Determine the [X, Y] coordinate at the center of the cell enclosing the given text.  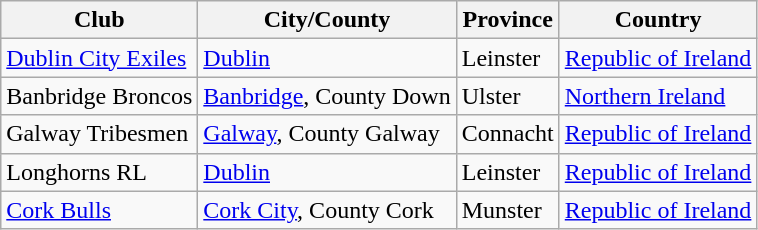
City/County [327, 20]
Country [658, 20]
Banbridge, County Down [327, 96]
Munster [508, 210]
Cork Bulls [100, 210]
Longhorns RL [100, 172]
Galway Tribesmen [100, 134]
Galway, County Galway [327, 134]
Cork City, County Cork [327, 210]
Province [508, 20]
Club [100, 20]
Ulster [508, 96]
Connacht [508, 134]
Banbridge Broncos [100, 96]
Dublin City Exiles [100, 58]
Northern Ireland [658, 96]
